Extract the [X, Y] coordinate from the center of the cell holding the provided text.  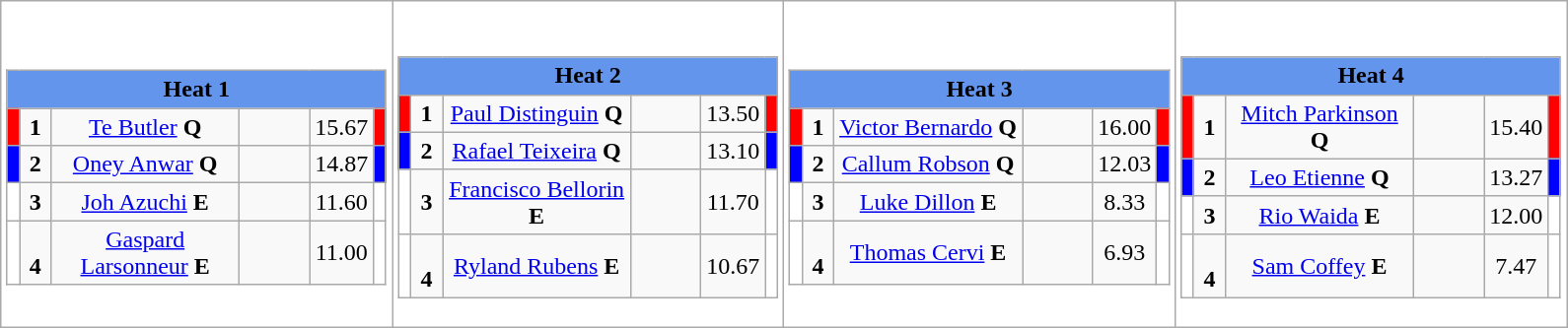
12.03 [1124, 164]
Callum Robson Q [929, 164]
Victor Bernardo Q [929, 127]
13.50 [734, 113]
Oney Anwar Q [146, 164]
7.47 [1517, 266]
12.00 [1517, 215]
11.00 [341, 252]
Gaspard Larsonneur E [146, 252]
13.27 [1517, 177]
15.67 [341, 127]
15.40 [1517, 126]
6.93 [1124, 252]
10.67 [734, 266]
16.00 [1124, 127]
Rio Waida E [1319, 215]
Heat 4 [1371, 76]
13.10 [734, 151]
11.70 [734, 201]
Heat 3 1 Victor Bernardo Q 16.00 2 Callum Robson Q 12.03 3 Luke Dillon E 8.33 4 Thomas Cervi E 6.93 [980, 164]
Heat 2 1 Paul Distinguin Q 13.50 2 Rafael Teixeira Q 13.10 3 Francisco Bellorin E 11.70 4 Ryland Rubens E 10.67 [588, 164]
Paul Distinguin Q [536, 113]
8.33 [1124, 202]
11.60 [341, 202]
Rafael Teixeira Q [536, 151]
Heat 2 [588, 76]
Mitch Parkinson Q [1319, 126]
Te Butler Q [146, 127]
Francisco Bellorin E [536, 201]
Heat 1 1 Te Butler Q 15.67 2 Oney Anwar Q 14.87 3 Joh Azuchi E 11.60 4 Gaspard Larsonneur E 11.00 [197, 164]
Ryland Rubens E [536, 266]
14.87 [341, 164]
Heat 4 1 Mitch Parkinson Q 15.40 2 Leo Etienne Q 13.27 3 Rio Waida E 12.00 4 Sam Coffey E 7.47 [1371, 164]
Sam Coffey E [1319, 266]
Leo Etienne Q [1319, 177]
Heat 3 [979, 90]
Heat 1 [196, 90]
Joh Azuchi E [146, 202]
Luke Dillon E [929, 202]
Thomas Cervi E [929, 252]
